From the cell containing the given text, extract its center point as (x, y) coordinate. 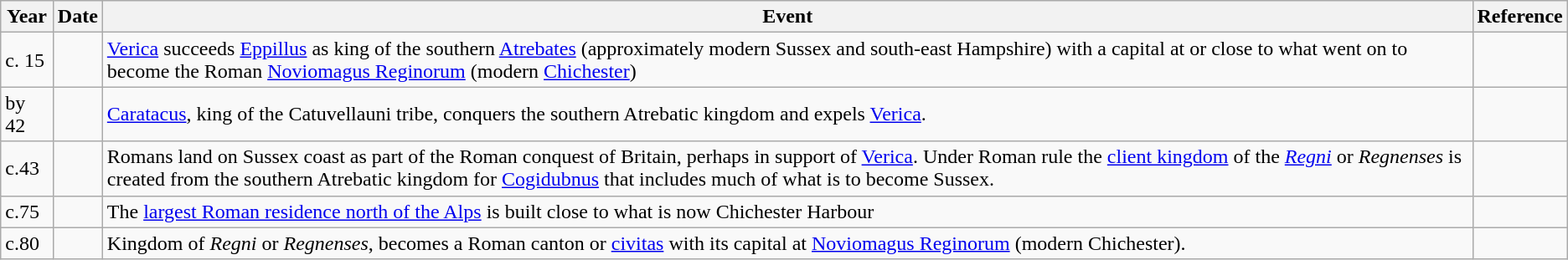
Kingdom of Regni or Regnenses, becomes a Roman canton or civitas with its capital at Noviomagus Reginorum (modern Chichester). (787, 243)
c.75 (27, 212)
Caratacus, king of the Catuvellauni tribe, conquers the southern Atrebatic kingdom and expels Verica. (787, 114)
Event (787, 17)
c.80 (27, 243)
c.43 (27, 169)
c. 15 (27, 60)
Date (77, 17)
Reference (1519, 17)
by 42 (27, 114)
The largest Roman residence north of the Alps is built close to what is now Chichester Harbour (787, 212)
Year (27, 17)
